Scan for the cell matching the given text and deliver its [X, Y] coordinate at center. 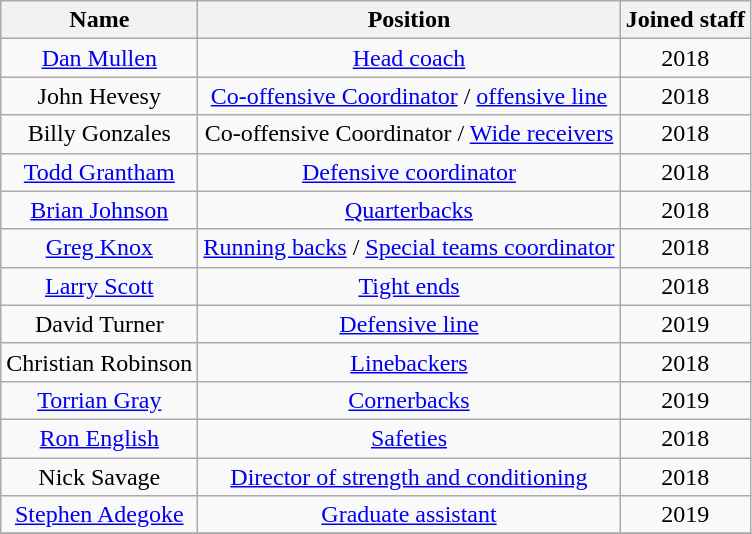
Torrian Gray [100, 400]
Larry Scott [100, 286]
Ron English [100, 438]
Greg Knox [100, 248]
Director of strength and conditioning [409, 477]
Joined staff [685, 20]
David Turner [100, 324]
Quarterbacks [409, 210]
Tight ends [409, 286]
Nick Savage [100, 477]
Safeties [409, 438]
Christian Robinson [100, 362]
Co-offensive Coordinator / offensive line [409, 96]
Defensive coordinator [409, 172]
Position [409, 20]
Linebackers [409, 362]
Defensive line [409, 324]
Name [100, 20]
Billy Gonzales [100, 134]
Head coach [409, 58]
Running backs / Special teams coordinator [409, 248]
Todd Grantham [100, 172]
Brian Johnson [100, 210]
Stephen Adegoke [100, 515]
Graduate assistant [409, 515]
Dan Mullen [100, 58]
Co-offensive Coordinator / Wide receivers [409, 134]
John Hevesy [100, 96]
Cornerbacks [409, 400]
